Find where the given text appears and provide that cell's center as [x, y] coordinate. 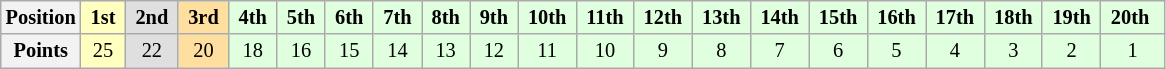
15 [349, 51]
7th [397, 17]
12th [663, 17]
2 [1071, 51]
Position [41, 17]
20 [203, 51]
4th [253, 17]
17th [955, 17]
9th [494, 17]
1st [104, 17]
22 [152, 51]
13 [446, 51]
16 [301, 51]
9 [663, 51]
Points [41, 51]
13th [721, 17]
8 [721, 51]
10 [604, 51]
20th [1133, 17]
19th [1071, 17]
2nd [152, 17]
16th [896, 17]
10th [547, 17]
15th [838, 17]
11 [547, 51]
12 [494, 51]
5th [301, 17]
11th [604, 17]
5 [896, 51]
1 [1133, 51]
18th [1013, 17]
8th [446, 17]
4 [955, 51]
18 [253, 51]
7 [779, 51]
6th [349, 17]
3 [1013, 51]
25 [104, 51]
3rd [203, 17]
6 [838, 51]
14th [779, 17]
14 [397, 51]
